Scan for the cell matching the given text and deliver its (x, y) coordinate at center. 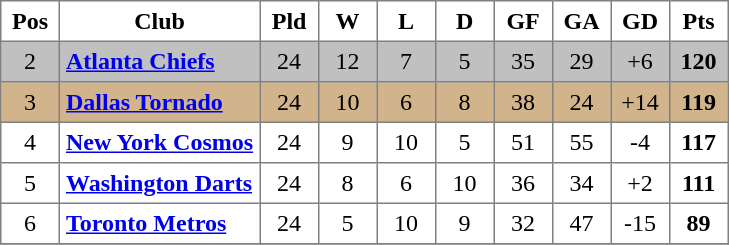
L (406, 21)
Pld (289, 21)
Club (160, 21)
12 (347, 61)
32 (523, 223)
120 (698, 61)
29 (581, 61)
+2 (640, 183)
+14 (640, 102)
117 (698, 142)
Atlanta Chiefs (160, 61)
Pos (30, 21)
D (464, 21)
+6 (640, 61)
Washington Darts (160, 183)
-4 (640, 142)
GF (523, 21)
2 (30, 61)
4 (30, 142)
55 (581, 142)
3 (30, 102)
GA (581, 21)
111 (698, 183)
119 (698, 102)
51 (523, 142)
-15 (640, 223)
Dallas Tornado (160, 102)
36 (523, 183)
38 (523, 102)
7 (406, 61)
New York Cosmos (160, 142)
Pts (698, 21)
Toronto Metros (160, 223)
34 (581, 183)
GD (640, 21)
35 (523, 61)
89 (698, 223)
47 (581, 223)
W (347, 21)
